Return (x, y) of the center of cell containing provided text 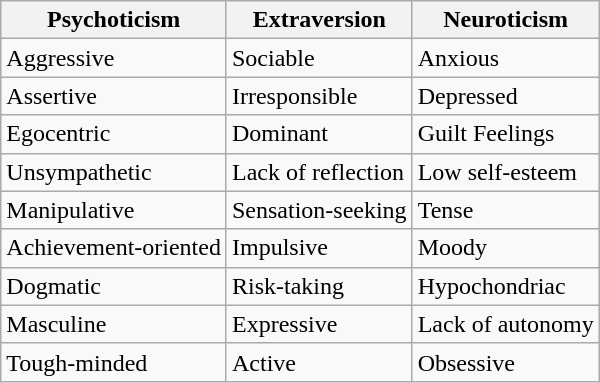
Extraversion (319, 20)
Psychoticism (114, 20)
Egocentric (114, 134)
Tense (506, 210)
Low self-esteem (506, 172)
Neuroticism (506, 20)
Expressive (319, 324)
Risk-taking (319, 286)
Active (319, 362)
Dogmatic (114, 286)
Lack of reflection (319, 172)
Moody (506, 248)
Lack of autonomy (506, 324)
Obsessive (506, 362)
Guilt Feelings (506, 134)
Masculine (114, 324)
Anxious (506, 58)
Impulsive (319, 248)
Manipulative (114, 210)
Depressed (506, 96)
Assertive (114, 96)
Irresponsible (319, 96)
Sociable (319, 58)
Unsympathetic (114, 172)
Achievement-oriented (114, 248)
Aggressive (114, 58)
Sensation-seeking (319, 210)
Dominant (319, 134)
Hypochondriac (506, 286)
Tough-minded (114, 362)
